Determine the (x, y) coordinate at the center of the cell enclosing the given text.  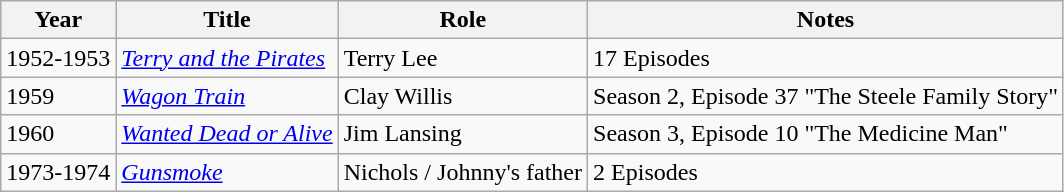
Year (58, 20)
Season 2, Episode 37 "The Steele Family Story" (826, 96)
1960 (58, 134)
1973-1974 (58, 172)
Season 3, Episode 10 "The Medicine Man" (826, 134)
Wagon Train (227, 96)
Terry and the Pirates (227, 58)
Title (227, 20)
17 Episodes (826, 58)
Terry Lee (462, 58)
Wanted Dead or Alive (227, 134)
1959 (58, 96)
1952-1953 (58, 58)
Jim Lansing (462, 134)
2 Episodes (826, 172)
Nichols / Johnny's father (462, 172)
Clay Willis (462, 96)
Notes (826, 20)
Gunsmoke (227, 172)
Role (462, 20)
